Search for the cell housing the specified text and yield its (x, y) center coordinate. 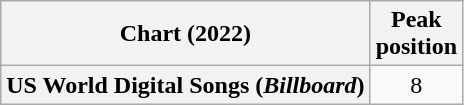
8 (416, 85)
Peakposition (416, 34)
Chart (2022) (186, 34)
US World Digital Songs (Billboard) (186, 85)
